Detect which cell encompasses the target text, then output its [X, Y] center coordinate. 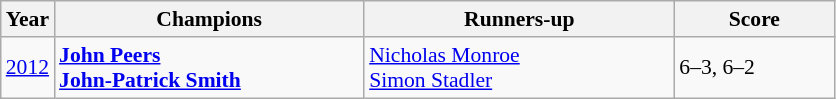
6–3, 6–2 [754, 68]
Runners-up [519, 19]
John Peers John-Patrick Smith [209, 68]
Year [28, 19]
Score [754, 19]
Champions [209, 19]
2012 [28, 68]
Nicholas Monroe Simon Stadler [519, 68]
